Identify which cell holds the provided text, then report its [X, Y] central coordinate. 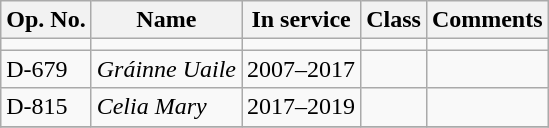
D-815 [46, 107]
In service [302, 20]
2017–2019 [302, 107]
Comments [487, 20]
2007–2017 [302, 69]
Celia Mary [166, 107]
Op. No. [46, 20]
Name [166, 20]
Gráinne Uaile [166, 69]
Class [394, 20]
D-679 [46, 69]
